Output the [x, y] coordinate of the center of the cell containing the given text.  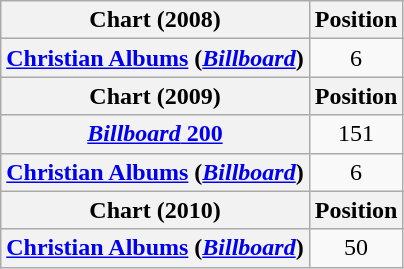
Chart (2008) [155, 20]
50 [356, 248]
Billboard 200 [155, 134]
Chart (2009) [155, 96]
151 [356, 134]
Chart (2010) [155, 210]
